Return the (x, y) coordinate for the center point of the cell that contains the specified text.  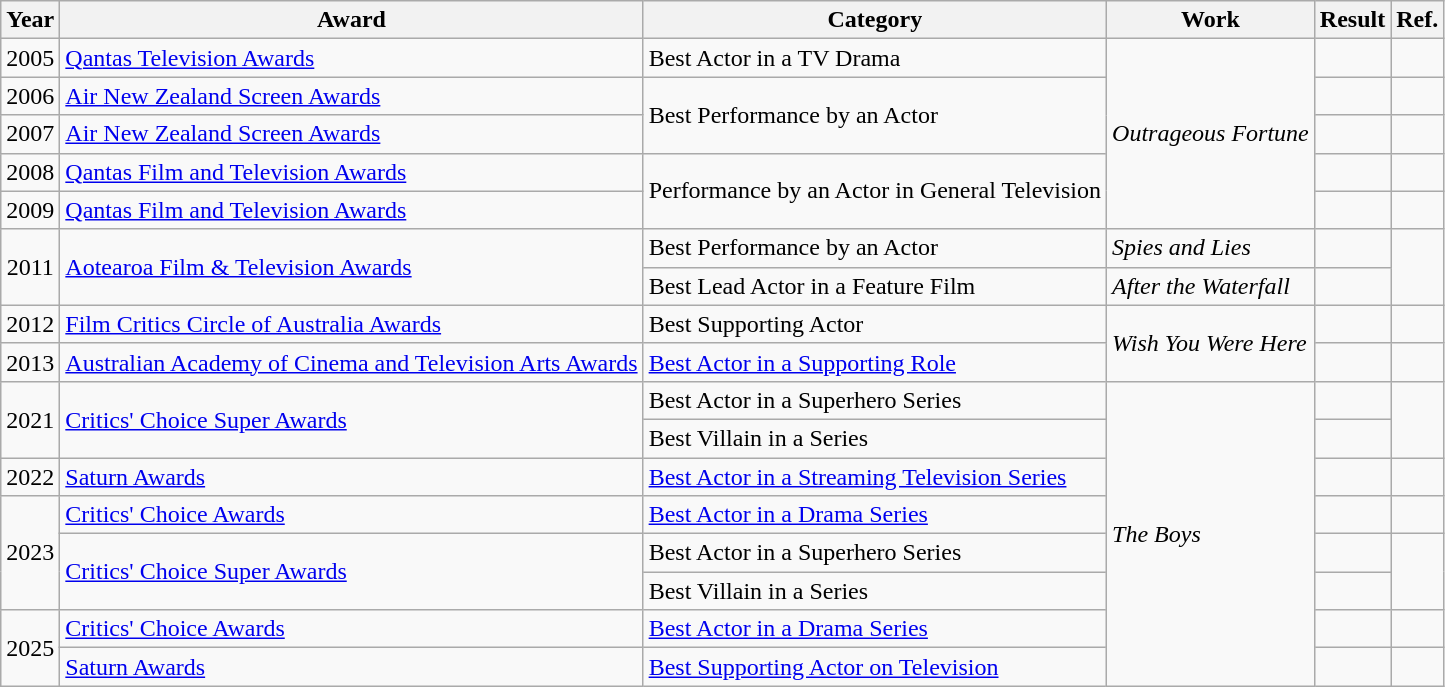
Outrageous Fortune (1211, 134)
2022 (30, 477)
Best Supporting Actor (874, 324)
2025 (30, 648)
2007 (30, 134)
Ref. (1418, 20)
2008 (30, 172)
Award (352, 20)
Best Actor in a Streaming Television Series (874, 477)
Film Critics Circle of Australia Awards (352, 324)
2012 (30, 324)
2009 (30, 210)
Work (1211, 20)
Qantas Television Awards (352, 58)
Spies and Lies (1211, 248)
2021 (30, 419)
2013 (30, 362)
Best Supporting Actor on Television (874, 667)
Category (874, 20)
Performance by an Actor in General Television (874, 191)
Year (30, 20)
Best Actor in a Supporting Role (874, 362)
Best Lead Actor in a Feature Film (874, 286)
Wish You Were Here (1211, 343)
2006 (30, 96)
2011 (30, 267)
2005 (30, 58)
Best Actor in a TV Drama (874, 58)
2023 (30, 553)
Result (1352, 20)
The Boys (1211, 533)
After the Waterfall (1211, 286)
Australian Academy of Cinema and Television Arts Awards (352, 362)
Aotearoa Film & Television Awards (352, 267)
